For the text-containing cell, return its midpoint in (X, Y) coordinate format. 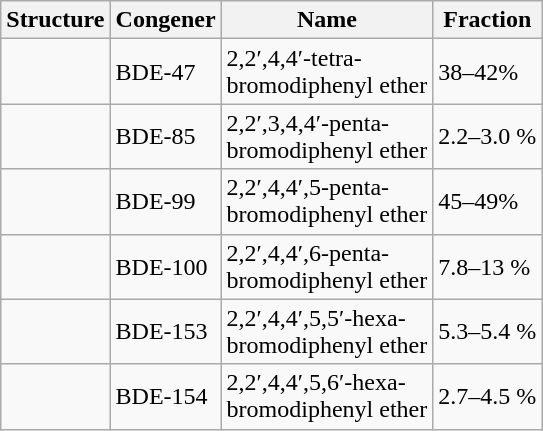
2,2′,4,4′-tetra-bromodiphenyl ether (327, 72)
2,2′,4,4′,5-penta-bromodiphenyl ether (327, 202)
BDE-85 (166, 136)
7.8–13 % (488, 266)
2.2–3.0 % (488, 136)
Congener (166, 20)
Fraction (488, 20)
5.3–5.4 % (488, 332)
BDE-99 (166, 202)
Name (327, 20)
Structure (56, 20)
BDE-154 (166, 396)
BDE-47 (166, 72)
2,2′,4,4′,5,5′-hexa-bromodiphenyl ether (327, 332)
45–49% (488, 202)
2,2′,4,4′,5,6′-hexa-bromodiphenyl ether (327, 396)
BDE-100 (166, 266)
2,2′,3,4,4′-penta-bromodiphenyl ether (327, 136)
2,2′,4,4′,6-penta-bromodiphenyl ether (327, 266)
38–42% (488, 72)
BDE-153 (166, 332)
2.7–4.5 % (488, 396)
